Locate the cell with the specified text and output its [X, Y] center coordinate. 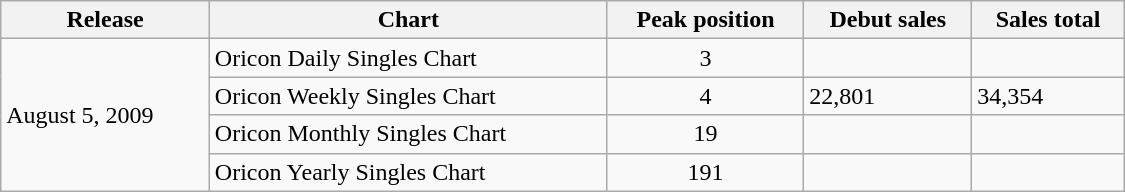
Oricon Daily Singles Chart [408, 58]
191 [705, 172]
Peak position [705, 20]
3 [705, 58]
Oricon Weekly Singles Chart [408, 96]
19 [705, 134]
22,801 [888, 96]
Release [106, 20]
4 [705, 96]
34,354 [1048, 96]
Sales total [1048, 20]
August 5, 2009 [106, 115]
Oricon Yearly Singles Chart [408, 172]
Chart [408, 20]
Debut sales [888, 20]
Oricon Monthly Singles Chart [408, 134]
